Output the [x, y] coordinate of the center of the cell containing the given text.  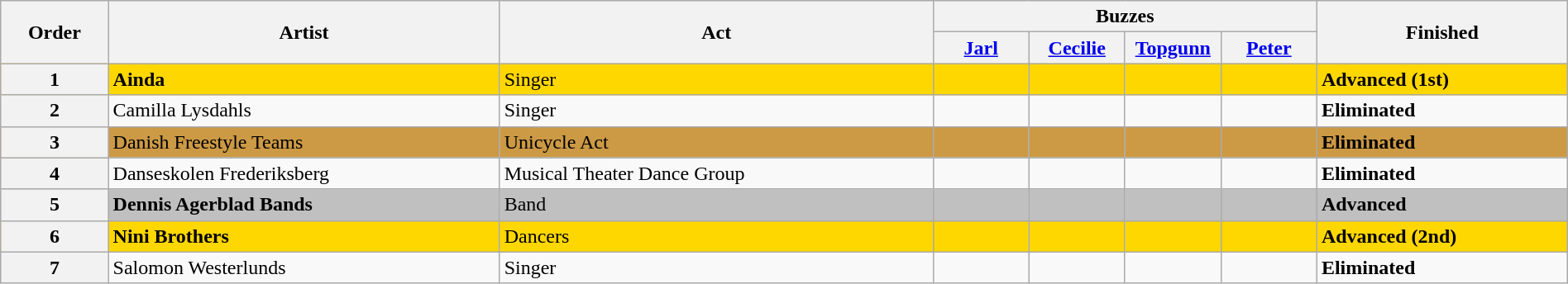
Cecilie [1077, 48]
Dancers [716, 236]
Buzzes [1125, 17]
Jarl [981, 48]
Act [716, 32]
Dennis Agerblad Bands [304, 205]
Unicycle Act [716, 142]
4 [55, 173]
Peter [1269, 48]
Musical Theater Dance Group [716, 173]
Danish Freestyle Teams [304, 142]
Ainda [304, 79]
Danseskolen Frederiksberg [304, 173]
7 [55, 267]
3 [55, 142]
6 [55, 236]
5 [55, 205]
Finished [1442, 32]
Camilla Lysdahls [304, 111]
Nini Brothers [304, 236]
Band [716, 205]
Salomon Westerlunds [304, 267]
Order [55, 32]
Topgunn [1173, 48]
Advanced [1442, 205]
2 [55, 111]
Advanced (1st) [1442, 79]
Artist [304, 32]
1 [55, 79]
Advanced (2nd) [1442, 236]
